From the cell containing the given text, extract its center point as (X, Y) coordinate. 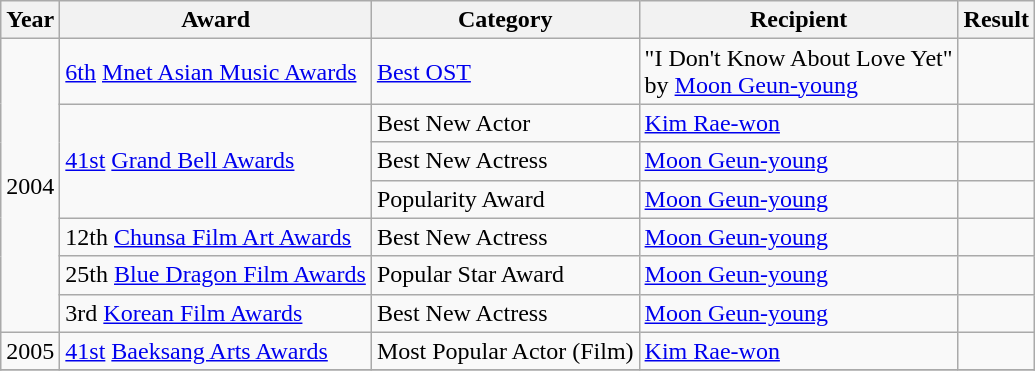
Recipient (798, 20)
Popular Star Award (505, 275)
25th Blue Dragon Film Awards (216, 275)
41st Baeksang Arts Awards (216, 351)
Popularity Award (505, 199)
2005 (30, 351)
Result (996, 20)
12th Chunsa Film Art Awards (216, 237)
Best New Actor (505, 123)
6th Mnet Asian Music Awards (216, 72)
41st Grand Bell Awards (216, 161)
3rd Korean Film Awards (216, 313)
Award (216, 20)
Best OST (505, 72)
2004 (30, 186)
Category (505, 20)
Year (30, 20)
"I Don't Know About Love Yet" by Moon Geun-young (798, 72)
Most Popular Actor (Film) (505, 351)
